Identify which cell holds the provided text, then report its [X, Y] central coordinate. 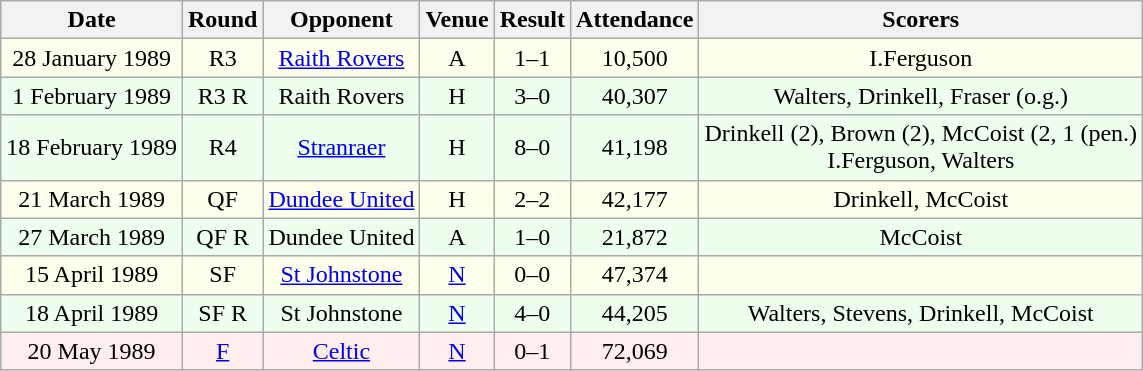
47,374 [635, 275]
Scorers [921, 20]
28 January 1989 [92, 58]
I.Ferguson [921, 58]
1–0 [532, 237]
1 February 1989 [92, 96]
21 March 1989 [92, 199]
10,500 [635, 58]
41,198 [635, 148]
72,069 [635, 351]
27 March 1989 [92, 237]
4–0 [532, 313]
Venue [457, 20]
R3 R [222, 96]
2–2 [532, 199]
Drinkell (2), Brown (2), McCoist (2, 1 (pen.)I.Ferguson, Walters [921, 148]
40,307 [635, 96]
42,177 [635, 199]
8–0 [532, 148]
Drinkell, McCoist [921, 199]
F [222, 351]
20 May 1989 [92, 351]
Round [222, 20]
18 February 1989 [92, 148]
QF R [222, 237]
18 April 1989 [92, 313]
Walters, Drinkell, Fraser (o.g.) [921, 96]
QF [222, 199]
McCoist [921, 237]
Celtic [342, 351]
SF R [222, 313]
44,205 [635, 313]
R3 [222, 58]
Result [532, 20]
Stranraer [342, 148]
3–0 [532, 96]
0–0 [532, 275]
Opponent [342, 20]
15 April 1989 [92, 275]
SF [222, 275]
R4 [222, 148]
Walters, Stevens, Drinkell, McCoist [921, 313]
1–1 [532, 58]
21,872 [635, 237]
Date [92, 20]
0–1 [532, 351]
Attendance [635, 20]
